Determine the [X, Y] coordinate at the center of the cell enclosing the given text.  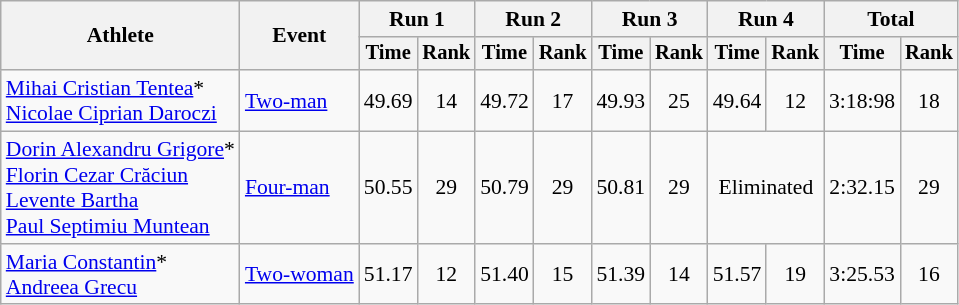
Two-man [300, 100]
50.55 [388, 188]
Dorin Alexandru Grigore*Florin Cezar CrăciunLevente BarthaPaul Septimiu Muntean [120, 188]
50.81 [620, 188]
49.93 [620, 100]
Eliminated [766, 188]
51.17 [388, 274]
Athlete [120, 36]
49.69 [388, 100]
49.64 [738, 100]
Run 3 [649, 19]
19 [795, 274]
Maria Constantin*Andreea Grecu [120, 274]
Run 1 [417, 19]
51.57 [738, 274]
Four-man [300, 188]
3:18:98 [862, 100]
Run 2 [533, 19]
15 [563, 274]
Mihai Cristian Tentea*Nicolae Ciprian Daroczi [120, 100]
25 [679, 100]
51.39 [620, 274]
17 [563, 100]
49.72 [504, 100]
51.40 [504, 274]
50.79 [504, 188]
2:32.15 [862, 188]
18 [929, 100]
Two-woman [300, 274]
Event [300, 36]
Run 4 [766, 19]
3:25.53 [862, 274]
Total [891, 19]
16 [929, 274]
